Detect which cell encompasses the target text, then output its (X, Y) center coordinate. 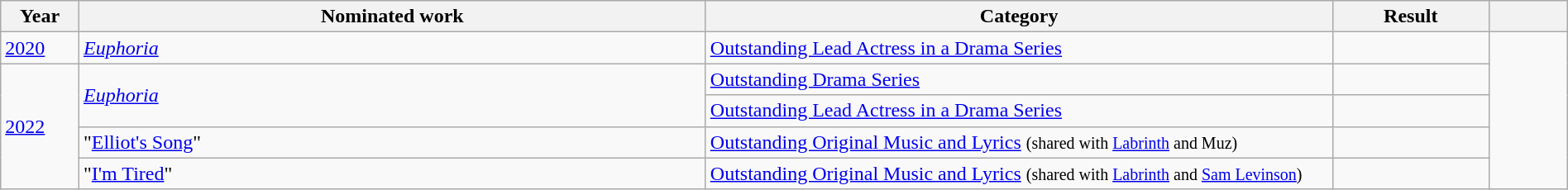
"Elliot's Song" (392, 142)
Outstanding Drama Series (1019, 79)
Outstanding Original Music and Lyrics (shared with Labrinth and Muz) (1019, 142)
2022 (40, 126)
2020 (40, 48)
Nominated work (392, 17)
Outstanding Original Music and Lyrics (shared with Labrinth and Sam Levinson) (1019, 173)
Year (40, 17)
Result (1411, 17)
"I'm Tired" (392, 173)
Category (1019, 17)
